Identify which cell holds the provided text, then report its [X, Y] central coordinate. 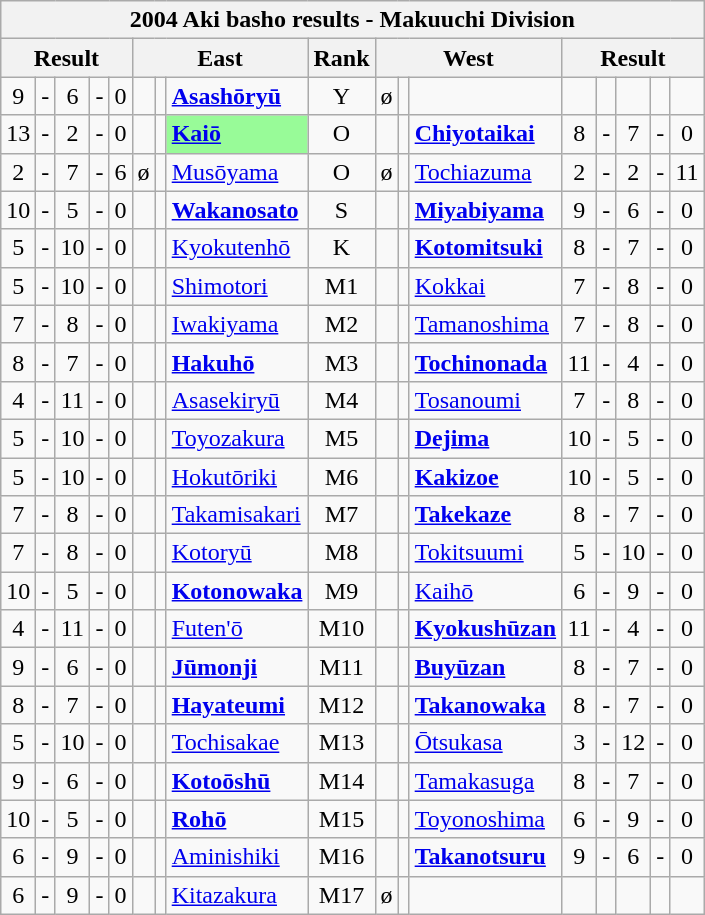
M11 [342, 667]
M6 [342, 477]
Kotonowaka [237, 591]
Toyonoshima [485, 819]
Tosanoumi [485, 400]
Jūmonji [237, 667]
Kyokushūzan [485, 629]
Kotomitsuki [485, 248]
M3 [342, 362]
Tochiazuma [485, 172]
Kaiō [237, 134]
Kakizoe [485, 477]
K [342, 248]
Hokutōriki [237, 477]
West [468, 58]
Takamisakari [237, 515]
M15 [342, 819]
Tochisakae [237, 743]
Kotoryū [237, 553]
M1 [342, 286]
Rank [342, 58]
M8 [342, 553]
Miyabiyama [485, 210]
Y [342, 96]
Wakanosato [237, 210]
Tokitsuumi [485, 553]
Kotoōshū [237, 781]
Takekaze [485, 515]
Chiyotaikai [485, 134]
M4 [342, 400]
M5 [342, 438]
Kitazakura [237, 895]
2004 Aki basho results - Makuuchi Division [352, 20]
M13 [342, 743]
Musōyama [237, 172]
S [342, 210]
Rohō [237, 819]
M2 [342, 324]
Asashōryū [237, 96]
Kaihō [485, 591]
Kyokutenhō [237, 248]
Iwakiyama [237, 324]
Hakuhō [237, 362]
M9 [342, 591]
Hayateumi [237, 705]
Tamanoshima [485, 324]
M16 [342, 857]
M17 [342, 895]
Tamakasuga [485, 781]
Kokkai [485, 286]
Tochinonada [485, 362]
M7 [342, 515]
Toyozakura [237, 438]
Aminishiki [237, 857]
M10 [342, 629]
Shimotori [237, 286]
3 [580, 743]
Takanotsuru [485, 857]
13 [18, 134]
M14 [342, 781]
Ōtsukasa [485, 743]
12 [634, 743]
Takanowaka [485, 705]
Dejima [485, 438]
East [220, 58]
M12 [342, 705]
Asasekiryū [237, 400]
Futen'ō [237, 629]
Buyūzan [485, 667]
